From the cell containing the given text, extract its center point as [x, y] coordinate. 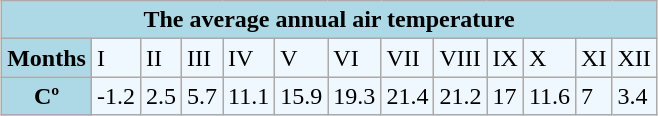
V [302, 58]
19.3 [354, 96]
The average annual air temperature [330, 20]
5.7 [202, 96]
XI [594, 58]
7 [594, 96]
II [160, 58]
IV [249, 58]
21.2 [460, 96]
Cº [47, 96]
17 [505, 96]
VII [408, 58]
Months [47, 58]
15.9 [302, 96]
2.5 [160, 96]
11.1 [249, 96]
I [116, 58]
III [202, 58]
X [549, 58]
XII [634, 58]
21.4 [408, 96]
11.6 [549, 96]
3.4 [634, 96]
VIII [460, 58]
‐1.2 [116, 96]
VI [354, 58]
IX [505, 58]
